From the cell containing the given text, extract its center point as (X, Y) coordinate. 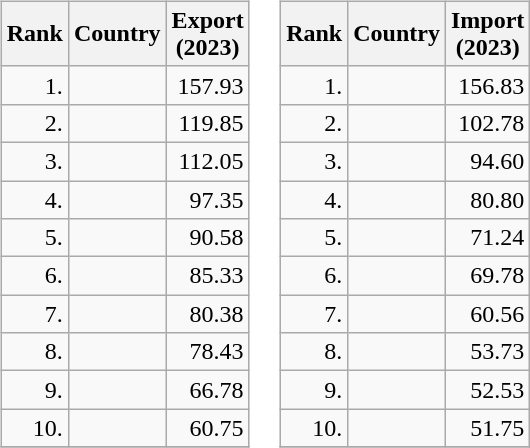
60.75 (208, 428)
97.35 (208, 199)
102.78 (487, 123)
119.85 (208, 123)
112.05 (208, 161)
52.53 (487, 390)
71.24 (487, 238)
Import(2023) (487, 34)
80.38 (208, 314)
157.93 (208, 85)
94.60 (487, 161)
66.78 (208, 390)
53.73 (487, 352)
156.83 (487, 85)
90.58 (208, 238)
80.80 (487, 199)
85.33 (208, 276)
51.75 (487, 428)
60.56 (487, 314)
69.78 (487, 276)
78.43 (208, 352)
Export(2023) (208, 34)
